Identify which cell holds the provided text, then report its (X, Y) central coordinate. 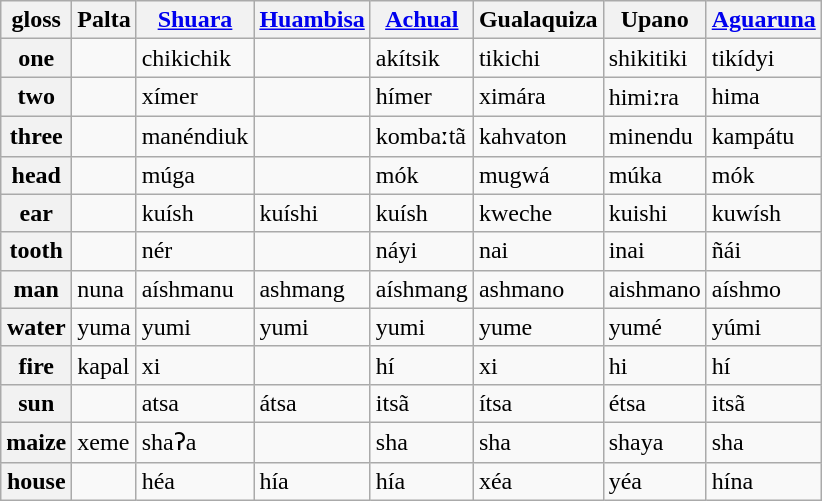
shaʔa (195, 442)
nér (195, 251)
ashmano (538, 289)
átsa (312, 403)
aishmano (654, 289)
hína (764, 481)
kuwísh (764, 213)
minendu (654, 136)
hima (764, 97)
kuíshi (312, 213)
ashmang (312, 289)
kahvaton (538, 136)
himiːra (654, 97)
yume (538, 327)
shikitiki (654, 58)
yumé (654, 327)
fire (36, 365)
kweche (538, 213)
náyi (422, 251)
kombaːtã (422, 136)
kapal (104, 365)
ñái (764, 251)
maize (36, 442)
manéndiuk (195, 136)
Achual (422, 20)
tikichi (538, 58)
kuishi (654, 213)
house (36, 481)
tooth (36, 251)
inai (654, 251)
xeme (104, 442)
head (36, 175)
sun (36, 403)
hi (654, 365)
hímer (422, 97)
three (36, 136)
ítsa (538, 403)
nuna (104, 289)
múka (654, 175)
yéa (654, 481)
chikichik (195, 58)
Upano (654, 20)
ximára (538, 97)
kampátu (764, 136)
gloss (36, 20)
étsa (654, 403)
nai (538, 251)
ear (36, 213)
yúmi (764, 327)
tikídyi (764, 58)
man (36, 289)
Huambisa (312, 20)
two (36, 97)
Gualaquiza (538, 20)
Palta (104, 20)
múga (195, 175)
yuma (104, 327)
aíshmang (422, 289)
one (36, 58)
Aguaruna (764, 20)
atsa (195, 403)
shaya (654, 442)
xímer (195, 97)
water (36, 327)
aíshmo (764, 289)
xéa (538, 481)
Shuara (195, 20)
héa (195, 481)
mugwá (538, 175)
aíshmanu (195, 289)
akítsik (422, 58)
